Search for the cell housing the specified text and yield its [X, Y] center coordinate. 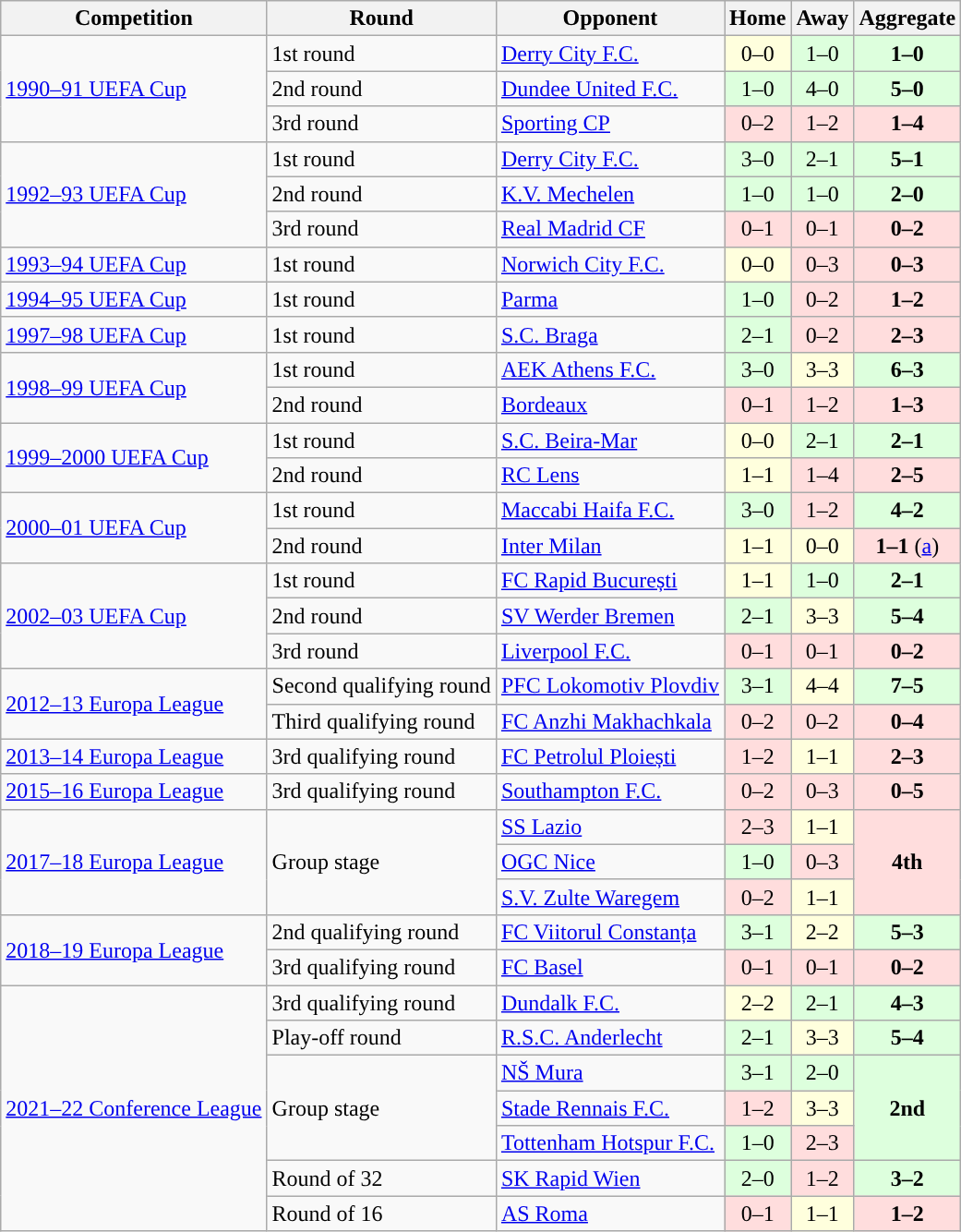
2–5 [907, 476]
RC Lens [609, 476]
2013–14 Europa League [134, 756]
AS Roma [609, 1214]
4th [907, 862]
1999–2000 UEFA Cup [134, 458]
2017–18 Europa League [134, 862]
Away [823, 18]
NŠ Mura [609, 1073]
SS Lazio [609, 827]
Competition [134, 18]
1994–95 UEFA Cup [134, 299]
1997–98 UEFA Cup [134, 334]
Stade Rennais F.C. [609, 1108]
7–5 [907, 686]
S.C. Beira-Mar [609, 441]
Home [758, 18]
2012–13 Europa League [134, 704]
Sporting CP [609, 124]
4–3 [907, 1002]
Second qualifying round [381, 686]
FC Viitorul Constanța [609, 932]
Round [381, 18]
Dundalk F.C. [609, 1002]
2018–19 Europa League [134, 949]
1–1 (a) [907, 546]
Bordeaux [609, 405]
6–3 [907, 369]
2nd qualifying round [381, 932]
SV Werder Bremen [609, 616]
R.S.C. Anderlecht [609, 1038]
Southampton F.C. [609, 791]
FC Rapid București [609, 581]
1993–94 UEFA Cup [134, 264]
1990–91 UEFA Cup [134, 89]
K.V. Mechelen [609, 194]
FC Basel [609, 967]
AEK Athens F.C. [609, 369]
S.C. Braga [609, 334]
S.V. Zulte Waregem [609, 897]
4–2 [907, 511]
Third qualifying round [381, 721]
FC Anzhi Makhachkala [609, 721]
2000–01 UEFA Cup [134, 528]
5–0 [907, 89]
Real Madrid CF [609, 229]
2002–03 UEFA Cup [134, 616]
Aggregate [907, 18]
Round of 16 [381, 1214]
5–1 [907, 159]
2015–16 Europa League [134, 791]
Inter Milan [609, 546]
3–2 [907, 1178]
2021–22 Conference League [134, 1107]
Dundee United F.C. [609, 89]
Liverpool F.C. [609, 651]
Tottenham Hotspur F.C. [609, 1143]
1998–99 UEFA Cup [134, 387]
FC Petrolul Ploiești [609, 756]
1–3 [907, 405]
Parma [609, 299]
Norwich City F.C. [609, 264]
0–4 [907, 721]
SK Rapid Wien [609, 1178]
2nd [907, 1108]
Play-off round [381, 1038]
OGC Nice [609, 862]
4–0 [823, 89]
Round of 32 [381, 1178]
Maccabi Haifa F.C. [609, 511]
5–3 [907, 932]
4–4 [823, 686]
Opponent [609, 18]
1992–93 UEFA Cup [134, 194]
0–5 [907, 791]
PFC Lokomotiv Plovdiv [609, 686]
